From the cell containing the given text, extract its center point as (x, y) coordinate. 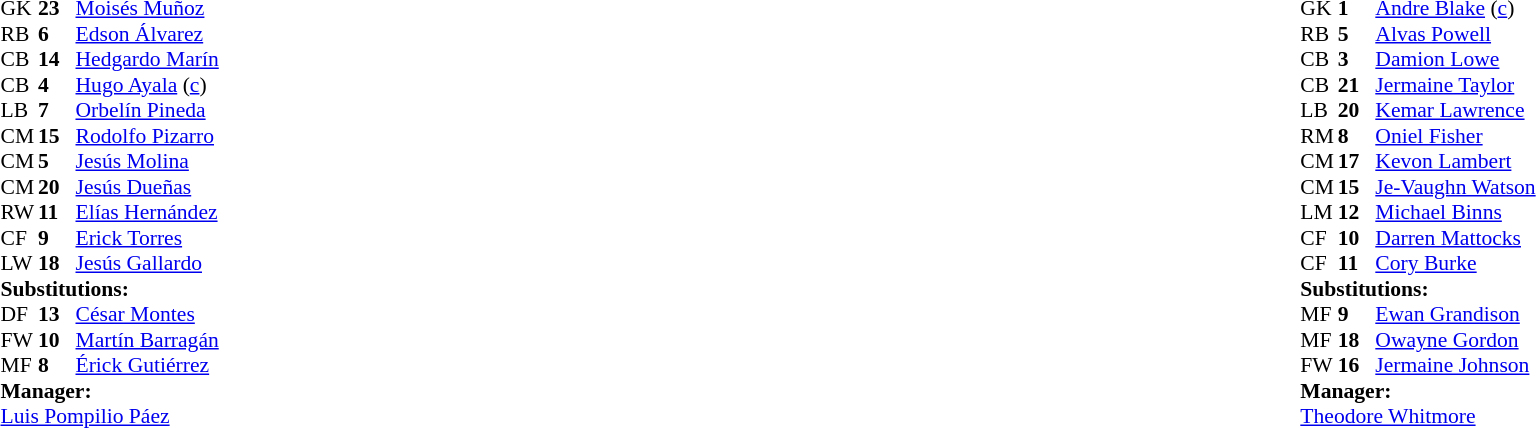
Jermaine Taylor (1455, 85)
Ewan Grandison (1455, 315)
Orbelín Pineda (148, 111)
Cory Burke (1455, 263)
4 (57, 85)
Jermaine Johnson (1455, 365)
Kevon Lambert (1455, 161)
Martín Barragán (148, 340)
LM (1319, 213)
6 (57, 34)
LW (19, 263)
Michael Binns (1455, 213)
Oniel Fisher (1455, 136)
DF (19, 315)
Jesús Molina (148, 161)
21 (1357, 85)
Alvas Powell (1455, 34)
César Montes (148, 315)
Edson Álvarez (148, 34)
Hedgardo Marín (148, 59)
Darren Mattocks (1455, 238)
14 (57, 59)
Jesús Dueñas (148, 187)
Jesús Gallardo (148, 263)
Kemar Lawrence (1455, 111)
17 (1357, 161)
Érick Gutiérrez (148, 365)
Damion Lowe (1455, 59)
3 (1357, 59)
Hugo Ayala (c) (148, 85)
Je-Vaughn Watson (1455, 187)
Rodolfo Pizarro (148, 136)
12 (1357, 213)
RM (1319, 136)
RW (19, 213)
13 (57, 315)
Erick Torres (148, 238)
7 (57, 111)
Owayne Gordon (1455, 340)
16 (1357, 365)
Elías Hernández (148, 213)
